Return the (x, y) coordinate for the center point of the cell that contains the specified text.  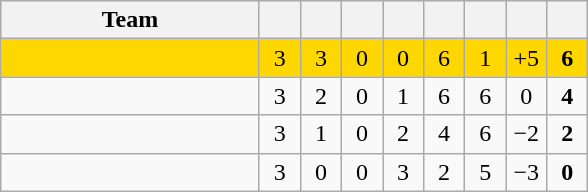
5 (486, 172)
Team (130, 20)
−2 (526, 134)
+5 (526, 58)
−3 (526, 172)
